Scan for the cell matching the given text and deliver its [X, Y] coordinate at center. 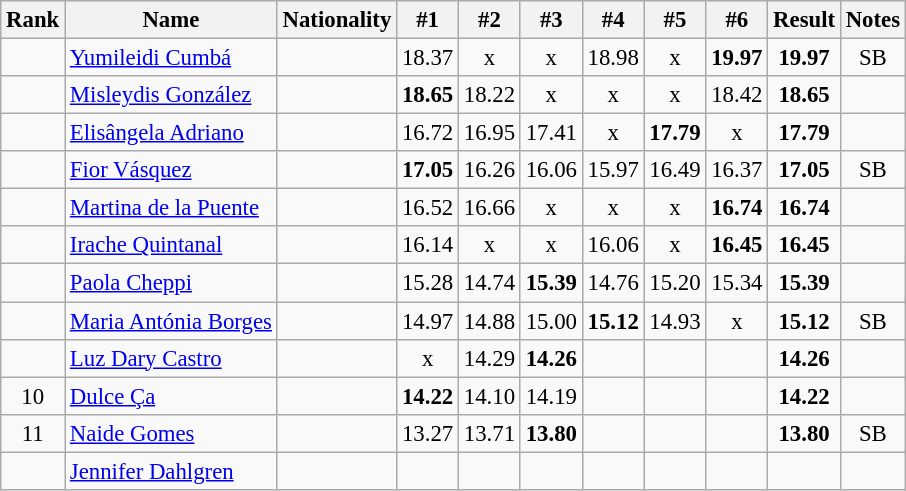
15.97 [613, 170]
Elisângela Adriano [172, 133]
14.19 [551, 396]
Nationality [336, 20]
Notes [872, 20]
#3 [551, 20]
15.00 [551, 321]
16.49 [675, 170]
16.72 [428, 133]
Name [172, 20]
#2 [490, 20]
14.93 [675, 321]
16.95 [490, 133]
13.71 [490, 433]
15.34 [737, 283]
16.37 [737, 170]
Misleydis González [172, 95]
11 [33, 433]
Jennifer Dahlgren [172, 471]
#5 [675, 20]
16.14 [428, 245]
Naide Gomes [172, 433]
Fior Vásquez [172, 170]
13.27 [428, 433]
16.52 [428, 208]
16.66 [490, 208]
14.29 [490, 358]
10 [33, 396]
18.37 [428, 58]
Rank [33, 20]
14.88 [490, 321]
Dulce Ça [172, 396]
14.76 [613, 283]
Paola Cheppi [172, 283]
#4 [613, 20]
Maria Antónia Borges [172, 321]
#1 [428, 20]
#6 [737, 20]
14.10 [490, 396]
17.41 [551, 133]
14.74 [490, 283]
Result [804, 20]
18.22 [490, 95]
18.98 [613, 58]
Luz Dary Castro [172, 358]
18.42 [737, 95]
Irache Quintanal [172, 245]
15.20 [675, 283]
Martina de la Puente [172, 208]
14.97 [428, 321]
Yumileidi Cumbá [172, 58]
16.26 [490, 170]
15.28 [428, 283]
